Locate the cell with the specified text and output its (x, y) center coordinate. 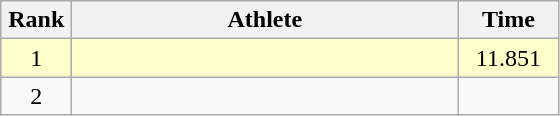
1 (36, 58)
Rank (36, 20)
Athlete (265, 20)
2 (36, 96)
11.851 (508, 58)
Time (508, 20)
